For the text-containing cell, return its midpoint in [x, y] coordinate format. 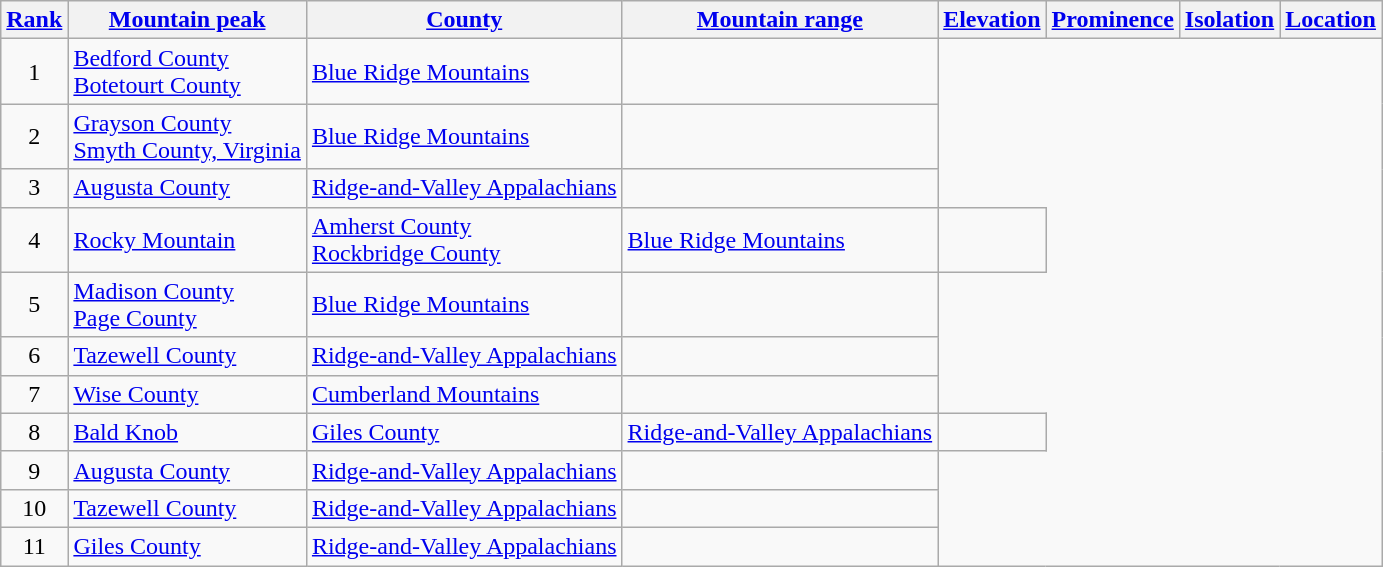
4 [34, 240]
1 [34, 72]
County [464, 20]
Elevation [992, 20]
2 [34, 136]
Mountain range [780, 20]
Madison CountyPage County [188, 304]
Rank [34, 20]
Wise County [188, 394]
3 [34, 188]
Bedford CountyBotetourt County [188, 72]
11 [34, 546]
9 [34, 470]
Mountain peak [188, 20]
10 [34, 508]
Isolation [1229, 20]
6 [34, 356]
Prominence [1112, 20]
Bald Knob [188, 432]
Cumberland Mountains [464, 394]
7 [34, 394]
Rocky Mountain [188, 240]
Amherst CountyRockbridge County [464, 240]
Grayson CountySmyth County, Virginia [188, 136]
8 [34, 432]
Location [1331, 20]
5 [34, 304]
